Output the [X, Y] coordinate of the center of the cell containing the given text.  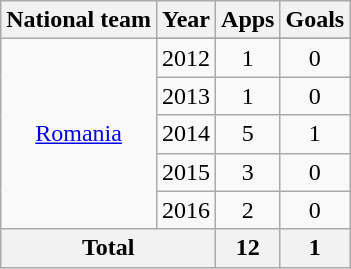
Goals [315, 20]
Total [108, 248]
2016 [186, 210]
2013 [186, 96]
Apps [248, 20]
2 [248, 210]
2014 [186, 134]
12 [248, 248]
5 [248, 134]
National team [79, 20]
2015 [186, 172]
2012 [186, 58]
3 [248, 172]
Romania [79, 134]
Year [186, 20]
